Locate the cell with the specified text and output its (X, Y) center coordinate. 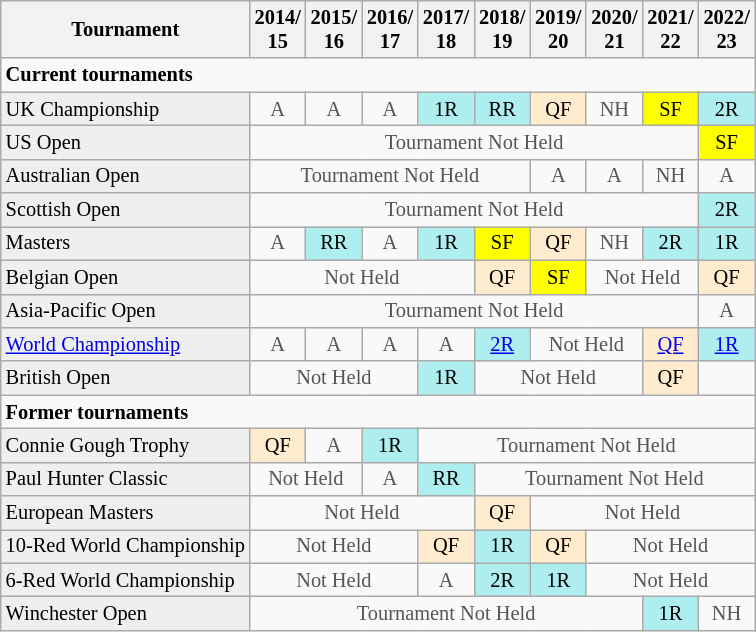
2022/23 (727, 29)
2014/15 (278, 29)
10-Red World Championship (126, 546)
Paul Hunter Classic (126, 479)
2016/17 (390, 29)
British Open (126, 378)
2019/20 (558, 29)
2021/22 (670, 29)
Scottish Open (126, 210)
2020/21 (614, 29)
Tournament (126, 29)
Belgian Open (126, 277)
Former tournaments (378, 412)
Asia-Pacific Open (126, 311)
Current tournaments (378, 75)
2018/19 (502, 29)
Masters (126, 243)
Winchester Open (126, 613)
2015/16 (334, 29)
US Open (126, 142)
Connie Gough Trophy (126, 445)
World Championship (126, 344)
6-Red World Championship (126, 580)
Australian Open (126, 176)
UK Championship (126, 109)
2017/18 (446, 29)
European Masters (126, 513)
